Locate the cell with the specified text and output its [x, y] center coordinate. 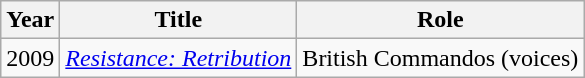
Title [178, 20]
Resistance: Retribution [178, 58]
British Commandos (voices) [440, 58]
Role [440, 20]
Year [30, 20]
2009 [30, 58]
